Provide the (x, y) coordinate of the cell's center where the given text is located.  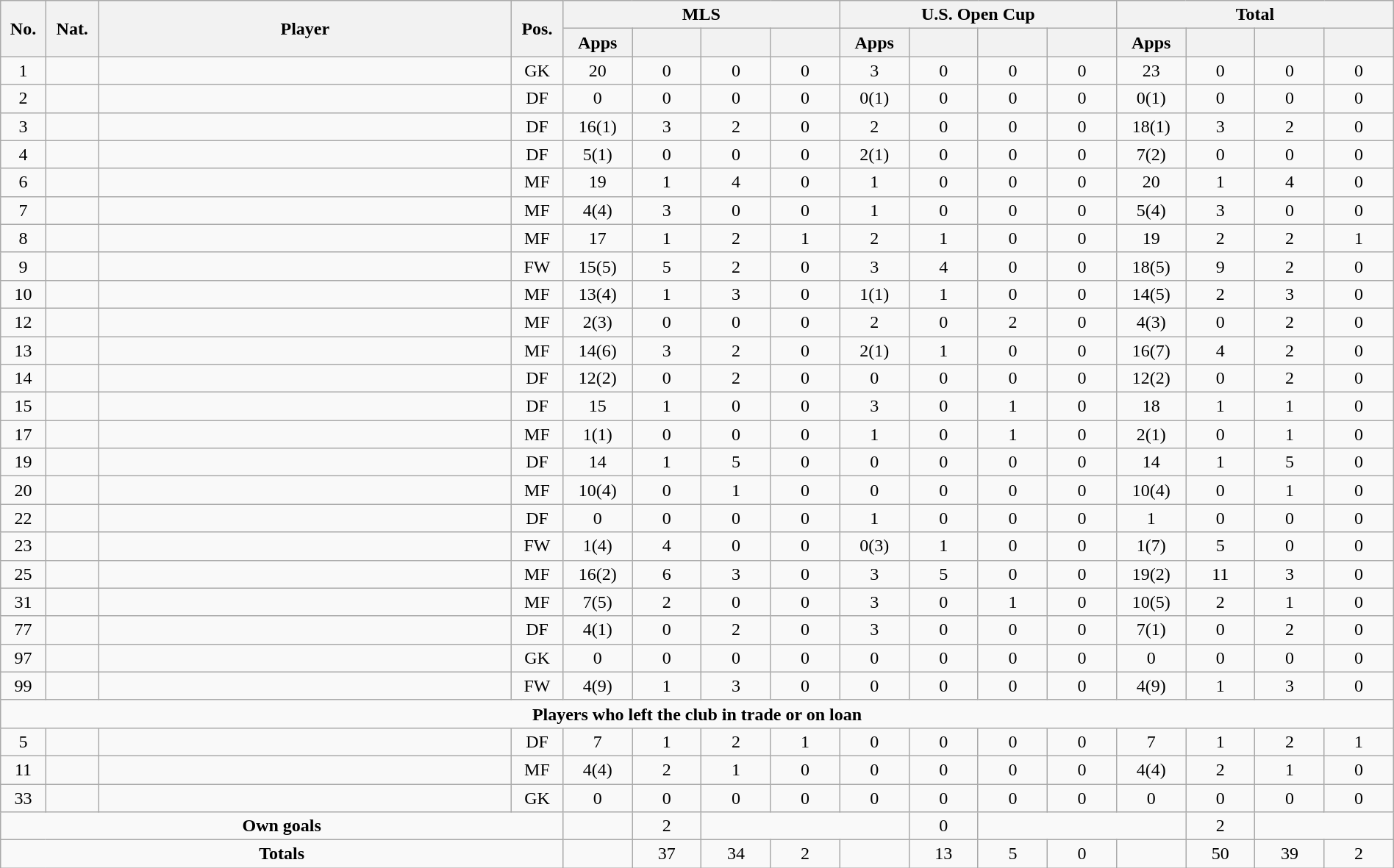
5(4) (1151, 210)
16(2) (598, 574)
31 (24, 602)
Pos. (537, 29)
5(1) (598, 154)
10 (24, 294)
MLS (701, 15)
1(4) (598, 546)
34 (736, 854)
Total (1256, 15)
39 (1290, 854)
4(1) (598, 630)
16(1) (598, 126)
7(5) (598, 602)
18(5) (1151, 266)
33 (24, 797)
Players who left the club in trade or on loan (697, 714)
14(6) (598, 351)
Nat. (72, 29)
Totals (282, 854)
U.S. Open Cup (978, 15)
10(5) (1151, 602)
1(7) (1151, 546)
18(1) (1151, 126)
77 (24, 630)
7(2) (1151, 154)
15(5) (598, 266)
19(2) (1151, 574)
25 (24, 574)
No. (24, 29)
37 (667, 854)
99 (24, 686)
18 (1151, 406)
8 (24, 238)
4(3) (1151, 322)
13(4) (598, 294)
16(7) (1151, 351)
0(3) (874, 546)
14(5) (1151, 294)
12 (24, 322)
22 (24, 518)
Own goals (282, 826)
97 (24, 658)
2(3) (598, 322)
50 (1220, 854)
Player (304, 29)
7(1) (1151, 630)
